Extract the (x, y) coordinate from the center of the cell holding the provided text.  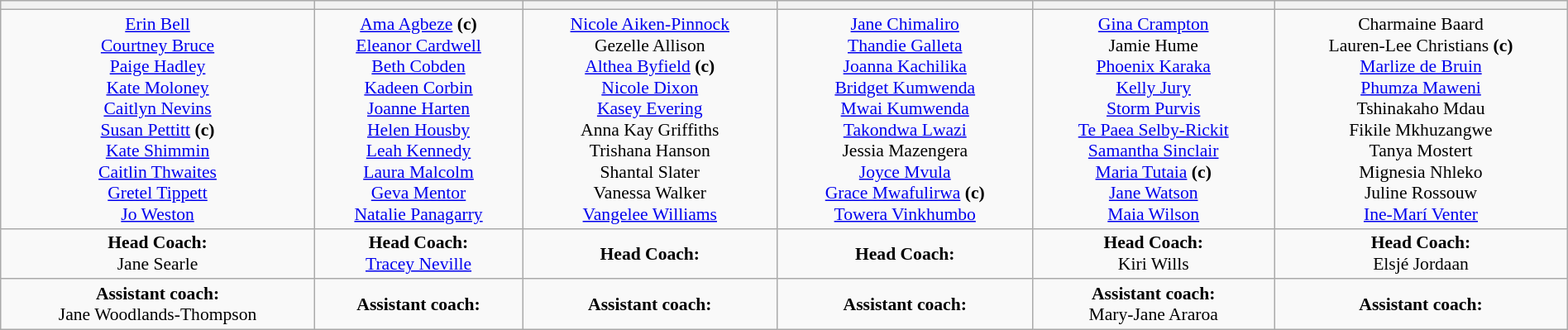
Erin BellCourtney BrucePaige HadleyKate Moloney Caitlyn NevinsSusan Pettitt (c)Kate ShimminCaitlin ThwaitesGretel TippettJo Weston (158, 119)
Assistant coach:Jane Woodlands-Thompson (158, 304)
Head Coach:Kiri Wills (1154, 253)
Assistant coach:Mary-Jane Araroa (1154, 304)
Head Coach:Elsjé Jordaan (1421, 253)
Gina CramptonJamie HumePhoenix KarakaKelly JuryStorm PurvisTe Paea Selby-RickitSamantha SinclairMaria Tutaia (c)Jane WatsonMaia Wilson (1154, 119)
Head Coach:Jane Searle (158, 253)
Ama Agbeze (c)Eleanor CardwellBeth CobdenKadeen CorbinJoanne HartenHelen HousbyLeah KennedyLaura MalcolmGeva MentorNatalie Panagarry (418, 119)
Head Coach:Tracey Neville (418, 253)
